Provide the [X, Y] coordinate of the cell's center where the given text is located.  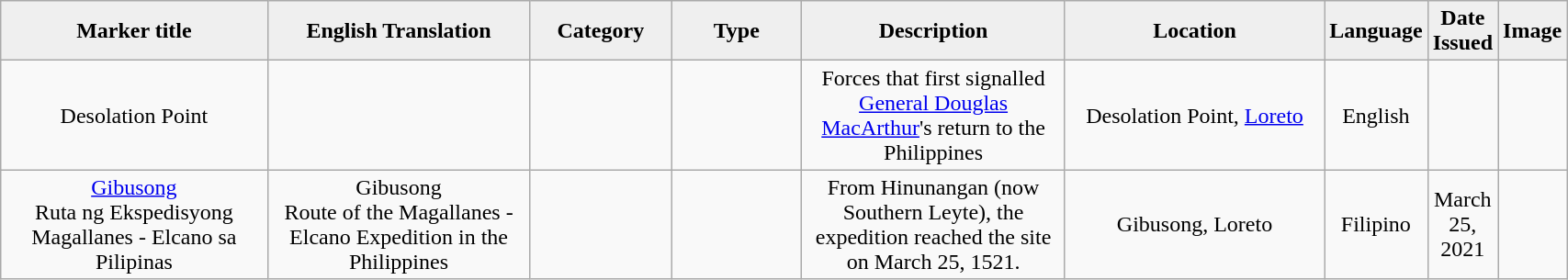
Type [737, 31]
Location [1194, 31]
Marker title [134, 31]
English [1376, 116]
Filipino [1376, 224]
GibusongRuta ng Ekspedisyong Magallanes - Elcano sa Pilipinas [134, 224]
Gibusong, Loreto [1194, 224]
English Translation [399, 31]
March 25, 2021 [1462, 224]
Desolation Point [134, 116]
Date Issued [1462, 31]
Image [1532, 31]
Language [1376, 31]
From Hinunangan (now Southern Leyte), the expedition reached the site on March 25, 1521. [933, 224]
GibusongRoute of the Magallanes - Elcano Expedition in the Philippines [399, 224]
Forces that first signalled General Douglas MacArthur's return to the Philippines [933, 116]
Desolation Point, Loreto [1194, 116]
Description [933, 31]
Category [601, 31]
